Capture the cell that displays the provided text and extract its [x, y] central coordinate. 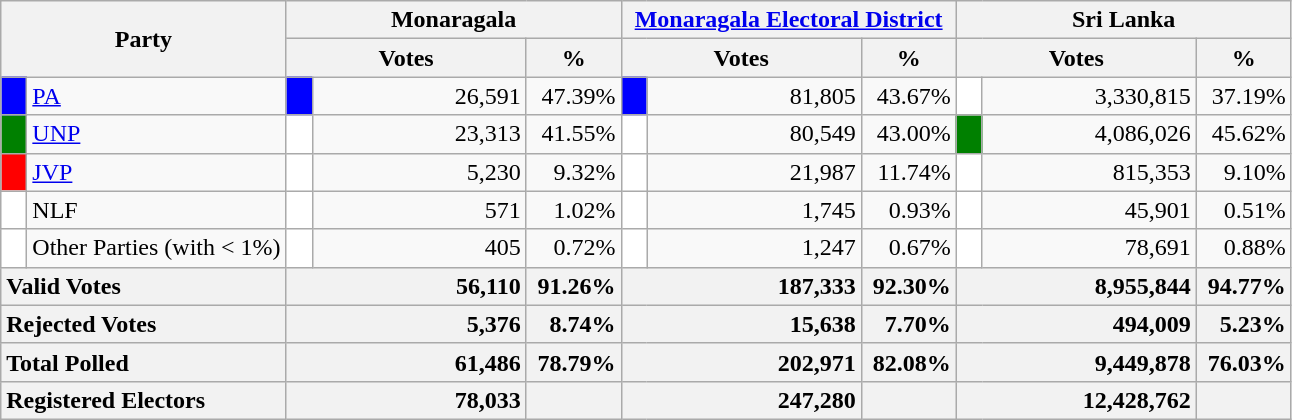
11.74% [908, 172]
43.67% [908, 96]
Monaragala Electoral District [788, 20]
Other Parties (with < 1%) [156, 248]
Valid Votes [144, 286]
80,549 [754, 134]
0.51% [1244, 210]
81,805 [754, 96]
Party [144, 39]
187,333 [741, 286]
92.30% [908, 286]
PA [156, 96]
571 [419, 210]
7.70% [908, 324]
0.93% [908, 210]
1.02% [574, 210]
82.08% [908, 362]
Monaragala [454, 20]
47.39% [574, 96]
494,009 [1076, 324]
3,330,815 [1089, 96]
43.00% [908, 134]
NLF [156, 210]
21,987 [754, 172]
94.77% [1244, 286]
8,955,844 [1076, 286]
UNP [156, 134]
0.72% [574, 248]
26,591 [419, 96]
45,901 [1089, 210]
JVP [156, 172]
0.67% [908, 248]
23,313 [419, 134]
5.23% [1244, 324]
Total Polled [144, 362]
5,230 [419, 172]
1,247 [754, 248]
15,638 [741, 324]
8.74% [574, 324]
78,033 [406, 400]
61,486 [406, 362]
0.88% [1244, 248]
4,086,026 [1089, 134]
9.10% [1244, 172]
12,428,762 [1076, 400]
815,353 [1089, 172]
Rejected Votes [144, 324]
1,745 [754, 210]
56,110 [406, 286]
5,376 [406, 324]
76.03% [1244, 362]
78.79% [574, 362]
78,691 [1089, 248]
202,971 [741, 362]
247,280 [741, 400]
9,449,878 [1076, 362]
405 [419, 248]
45.62% [1244, 134]
41.55% [574, 134]
91.26% [574, 286]
Registered Electors [144, 400]
37.19% [1244, 96]
9.32% [574, 172]
Sri Lanka [1124, 20]
